Determine the (x, y) coordinate at the center of the cell enclosing the given text.  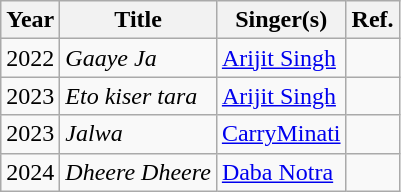
Title (138, 20)
Gaaye Ja (138, 58)
Jalwa (138, 134)
2022 (30, 58)
Dheere Dheere (138, 172)
Year (30, 20)
Eto kiser tara (138, 96)
Ref. (372, 20)
Daba Notra (281, 172)
Singer(s) (281, 20)
2024 (30, 172)
CarryMinati (281, 134)
